Detect which cell encompasses the target text, then output its [X, Y] center coordinate. 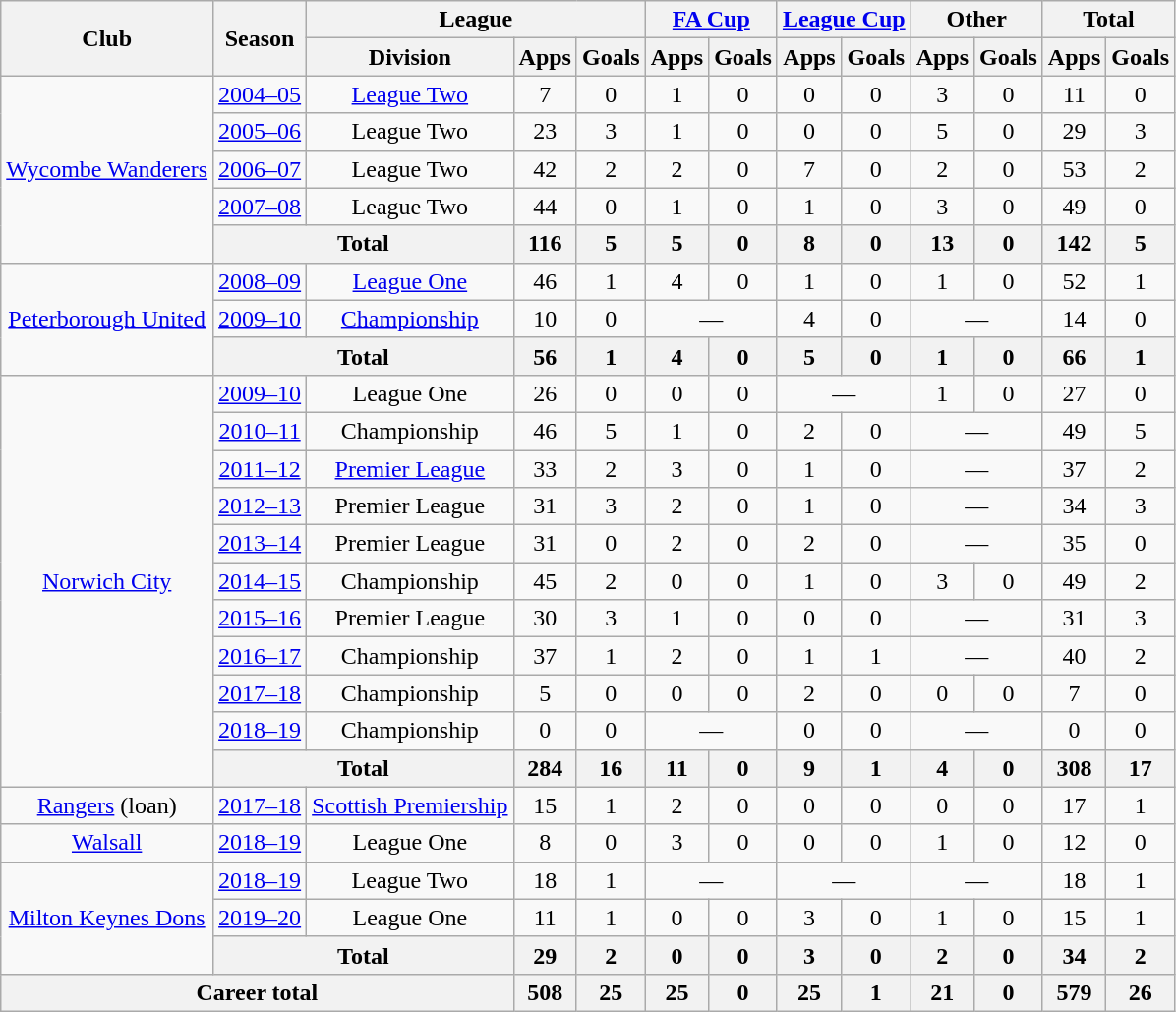
Peterborough United [107, 319]
53 [1074, 169]
Scottish Premiership [410, 805]
284 [545, 768]
Walsall [107, 843]
44 [545, 207]
2014–15 [260, 581]
2010–11 [260, 431]
30 [545, 619]
Wycombe Wanderers [107, 169]
2013–14 [260, 544]
35 [1074, 544]
42 [545, 169]
52 [1074, 281]
League [476, 20]
508 [545, 992]
2019–20 [260, 918]
13 [942, 244]
Milton Keynes Dons [107, 918]
FA Cup [711, 20]
Rangers (loan) [107, 805]
33 [545, 469]
Division [410, 57]
12 [1074, 843]
66 [1074, 356]
579 [1074, 992]
116 [545, 244]
Norwich City [107, 580]
Career total [258, 992]
2004–05 [260, 94]
League Cup [844, 20]
2012–13 [260, 506]
308 [1074, 768]
56 [545, 356]
14 [1074, 319]
2007–08 [260, 207]
Season [260, 38]
10 [545, 319]
27 [1074, 393]
2006–07 [260, 169]
2015–16 [260, 619]
23 [545, 132]
2008–09 [260, 281]
142 [1074, 244]
16 [611, 768]
45 [545, 581]
21 [942, 992]
40 [1074, 656]
2005–06 [260, 132]
Other [976, 20]
2016–17 [260, 656]
Club [107, 38]
2011–12 [260, 469]
9 [808, 768]
